Return the (x, y) coordinate for the center point of the cell that contains the specified text.  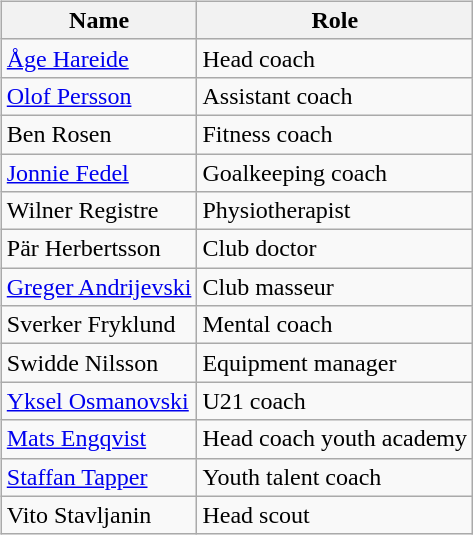
Mats Engqvist (99, 439)
Name (99, 20)
Wilner Registre (99, 211)
Goalkeeping coach (335, 173)
Head coach (335, 58)
Swidde Nilsson (99, 363)
Åge Hareide (99, 58)
Club doctor (335, 249)
Vito Stavljanin (99, 515)
Sverker Fryklund (99, 325)
Mental coach (335, 325)
Pär Herbertsson (99, 249)
Head scout (335, 515)
Equipment manager (335, 363)
Club masseur (335, 287)
Yksel Osmanovski (99, 401)
Assistant coach (335, 96)
Olof Persson (99, 96)
Physiotherapist (335, 211)
Head coach youth academy (335, 439)
U21 coach (335, 401)
Greger Andrijevski (99, 287)
Ben Rosen (99, 134)
Jonnie Fedel (99, 173)
Youth talent coach (335, 477)
Role (335, 20)
Staffan Tapper (99, 477)
Fitness coach (335, 134)
